Return the (x, y) coordinate for the center point of the cell that contains the specified text.  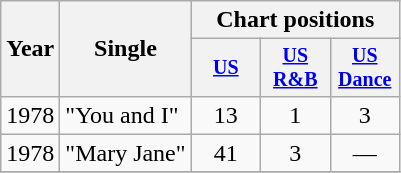
USDance (364, 68)
1 (296, 115)
Single (126, 49)
USR&B (296, 68)
41 (226, 153)
US (226, 68)
"You and I" (126, 115)
— (364, 153)
Year (30, 49)
13 (226, 115)
Chart positions (295, 20)
"Mary Jane" (126, 153)
